Pinpoint the cell where the given text exists, returning its (X, Y) midpoint coordinate. 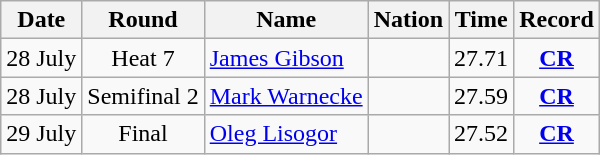
Time (482, 20)
27.52 (482, 134)
27.71 (482, 58)
Date (42, 20)
Oleg Lisogor (286, 134)
Nation (408, 20)
Round (143, 20)
Final (143, 134)
Name (286, 20)
James Gibson (286, 58)
Semifinal 2 (143, 96)
29 July (42, 134)
Heat 7 (143, 58)
Mark Warnecke (286, 96)
27.59 (482, 96)
Record (557, 20)
